Extract the [X, Y] coordinate from the center of the cell holding the provided text.  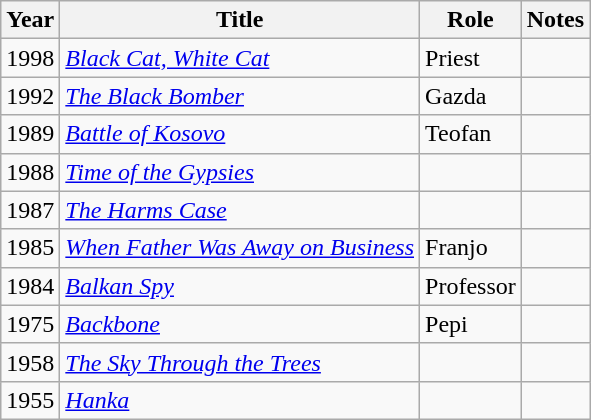
Notes [555, 20]
1975 [30, 324]
1992 [30, 96]
1984 [30, 286]
Gazda [471, 96]
Battle of Kosovo [240, 134]
Hanka [240, 400]
1998 [30, 58]
1985 [30, 248]
Title [240, 20]
The Sky Through the Trees [240, 362]
1955 [30, 400]
Franjo [471, 248]
Time of the Gypsies [240, 172]
The Harms Case [240, 210]
Teofan [471, 134]
Black Cat, White Cat [240, 58]
1989 [30, 134]
1987 [30, 210]
Year [30, 20]
The Black Bomber [240, 96]
1958 [30, 362]
Professor [471, 286]
Backbone [240, 324]
Pepi [471, 324]
Priest [471, 58]
Role [471, 20]
Balkan Spy [240, 286]
1988 [30, 172]
When Father Was Away on Business [240, 248]
